Detect which cell encompasses the target text, then output its (x, y) center coordinate. 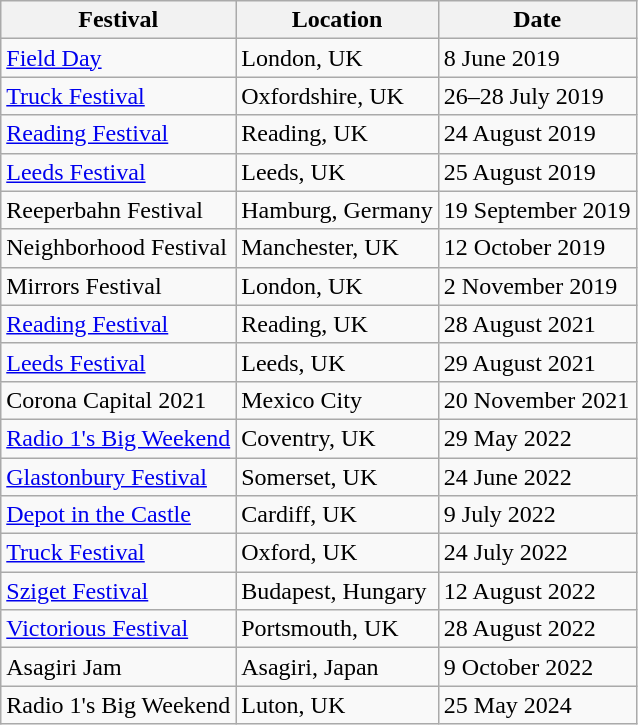
Mexico City (338, 400)
Reeperbahn Festival (118, 210)
2 November 2019 (537, 286)
8 June 2019 (537, 58)
29 May 2022 (537, 438)
Coventry, UK (338, 438)
28 August 2021 (537, 324)
Budapest, Hungary (338, 591)
Festival (118, 20)
Somerset, UK (338, 477)
Asagiri Jam (118, 667)
25 May 2024 (537, 705)
Sziget Festival (118, 591)
Location (338, 20)
Manchester, UK (338, 248)
Victorious Festival (118, 629)
Luton, UK (338, 705)
Oxfordshire, UK (338, 96)
Hamburg, Germany (338, 210)
29 August 2021 (537, 362)
Portsmouth, UK (338, 629)
19 September 2019 (537, 210)
Cardiff, UK (338, 515)
Neighborhood Festival (118, 248)
Field Day (118, 58)
25 August 2019 (537, 172)
24 June 2022 (537, 477)
12 October 2019 (537, 248)
Depot in the Castle (118, 515)
Date (537, 20)
24 July 2022 (537, 553)
Asagiri, Japan (338, 667)
28 August 2022 (537, 629)
Mirrors Festival (118, 286)
9 July 2022 (537, 515)
Oxford, UK (338, 553)
20 November 2021 (537, 400)
26–28 July 2019 (537, 96)
12 August 2022 (537, 591)
Corona Capital 2021 (118, 400)
Glastonbury Festival (118, 477)
9 October 2022 (537, 667)
24 August 2019 (537, 134)
